Extract the [x, y] coordinate from the center of the cell holding the provided text.  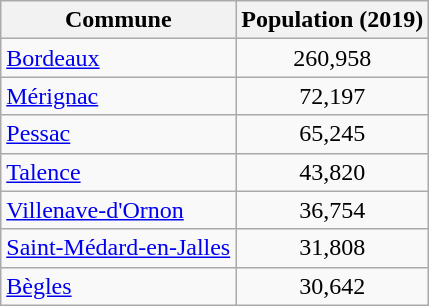
72,197 [332, 96]
65,245 [332, 134]
31,808 [332, 248]
Bègles [118, 286]
Bordeaux [118, 58]
30,642 [332, 286]
Talence [118, 172]
Villenave-d'Ornon [118, 210]
260,958 [332, 58]
Pessac [118, 134]
36,754 [332, 210]
Saint-Médard-en-Jalles [118, 248]
43,820 [332, 172]
Commune [118, 20]
Population (2019) [332, 20]
Mérignac [118, 96]
